Determine the (x, y) coordinate at the center of the cell enclosing the given text.  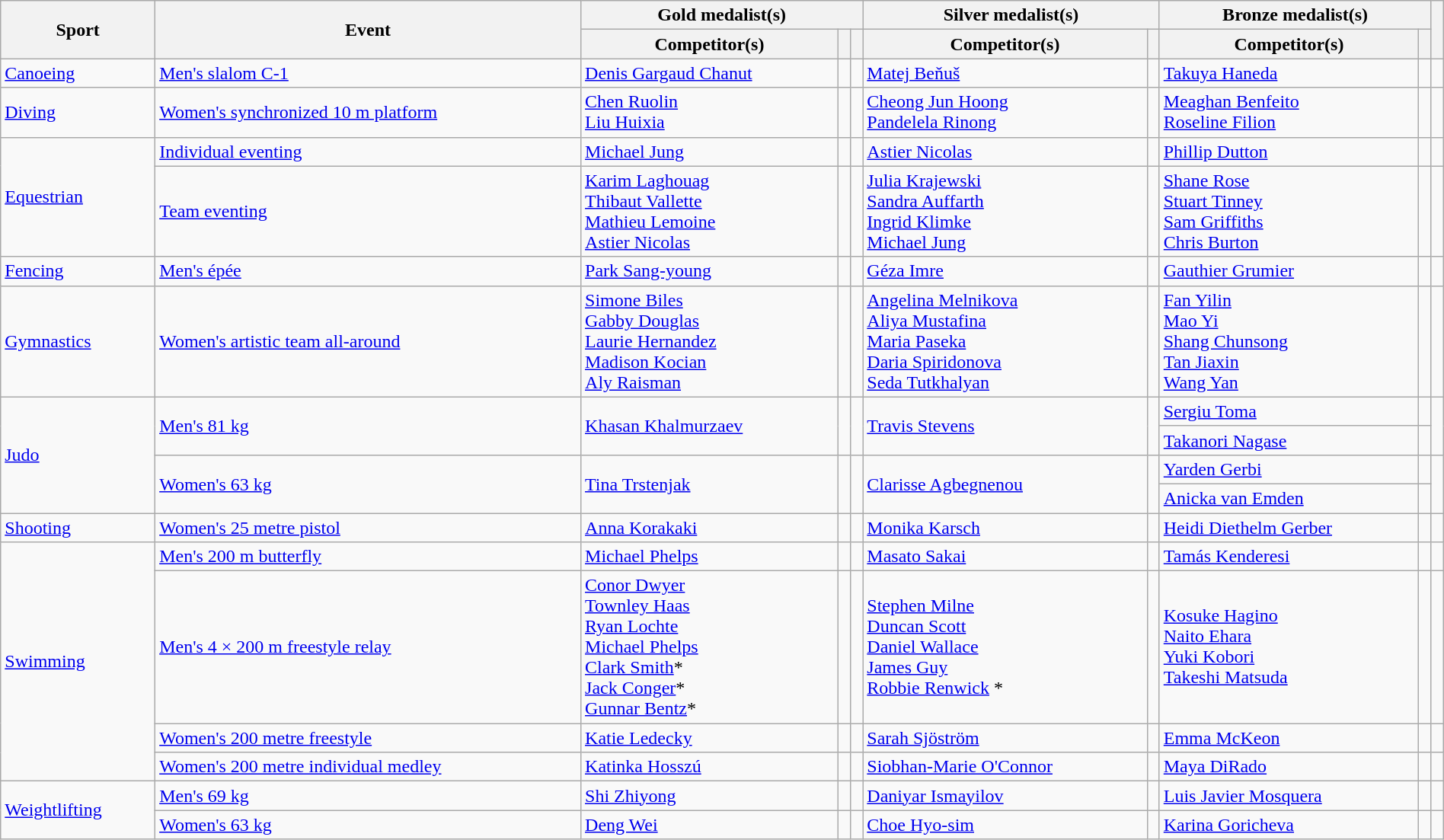
Phillip Dutton (1289, 152)
Siobhan-Marie O'Connor (1005, 767)
Event (369, 30)
Judo (78, 455)
Chen RuolinLiu Huixia (710, 113)
Travis Stevens (1005, 426)
Heidi Diethelm Gerber (1289, 528)
Géza Imre (1005, 271)
Julia KrajewskiSandra AuffarthIngrid KlimkeMichael Jung (1005, 212)
Team eventing (369, 212)
Takanori Nagase (1289, 440)
Tina Trstenjak (710, 484)
Masato Sakai (1005, 557)
Katinka Hosszú (710, 767)
Michael Phelps (710, 557)
Karim LaghouagThibaut ValletteMathieu LemoineAstier Nicolas (710, 212)
Swimming (78, 662)
Fencing (78, 271)
Denis Gargaud Chanut (710, 73)
Weightlifting (78, 810)
Cheong Jun HoongPandelela Rinong (1005, 113)
Astier Nicolas (1005, 152)
Shi Zhiyong (710, 796)
Daniyar Ismayilov (1005, 796)
Sport (78, 30)
Deng Wei (710, 825)
Karina Goricheva (1289, 825)
Shane RoseStuart TinneySam GriffithsChris Burton (1289, 212)
Bronze medalist(s) (1295, 15)
Men's 200 m butterfly (369, 557)
Men's 81 kg (369, 426)
Gold medalist(s) (722, 15)
Women's 25 metre pistol (369, 528)
Choe Hyo-sim (1005, 825)
Tamás Kenderesi (1289, 557)
Men's slalom C-1 (369, 73)
Kosuke HaginoNaito EharaYuki KoboriTakeshi Matsuda (1289, 647)
Takuya Haneda (1289, 73)
Women's 200 metre freestyle (369, 738)
Men's épée (369, 271)
Men's 4 × 200 m freestyle relay (369, 647)
Angelina MelnikovaAliya MustafinaMaria PasekaDaria SpiridonovaSeda Tutkhalyan (1005, 341)
Stephen MilneDuncan ScottDaniel WallaceJames GuyRobbie Renwick * (1005, 647)
Maya DiRado (1289, 767)
Anna Korakaki (710, 528)
Anicka van Emden (1289, 498)
Matej Beňuš (1005, 73)
Shooting (78, 528)
Sarah Sjöström (1005, 738)
Individual eventing (369, 152)
Luis Javier Mosquera (1289, 796)
Gymnastics (78, 341)
Equestrian (78, 196)
Diving (78, 113)
Monika Karsch (1005, 528)
Yarden Gerbi (1289, 469)
Khasan Khalmurzaev (710, 426)
Gauthier Grumier (1289, 271)
Park Sang-young (710, 271)
Canoeing (78, 73)
Katie Ledecky (710, 738)
Men's 69 kg (369, 796)
Simone BilesGabby DouglasLaurie HernandezMadison KocianAly Raisman (710, 341)
Michael Jung (710, 152)
Women's synchronized 10 m platform (369, 113)
Women's artistic team all-around (369, 341)
Clarisse Agbegnenou (1005, 484)
Silver medalist(s) (1011, 15)
Emma McKeon (1289, 738)
Women's 200 metre individual medley (369, 767)
Sergiu Toma (1289, 411)
Fan YilinMao YiShang ChunsongTan JiaxinWang Yan (1289, 341)
Conor DwyerTownley HaasRyan LochteMichael PhelpsClark Smith*Jack Conger*Gunnar Bentz* (710, 647)
Meaghan BenfeitoRoseline Filion (1289, 113)
